Find where the given text appears and provide that cell's center as [x, y] coordinate. 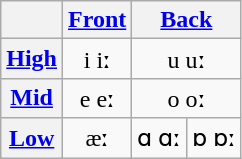
æː [98, 138]
u uː [186, 59]
o oː [186, 98]
ɑ ɑː [160, 138]
e eː [98, 98]
ɒ ɒː [214, 138]
Front [98, 20]
i iː [98, 59]
Low [32, 138]
High [32, 59]
Back [186, 20]
Mid [32, 98]
